From the cell containing the given text, extract its center point as (X, Y) coordinate. 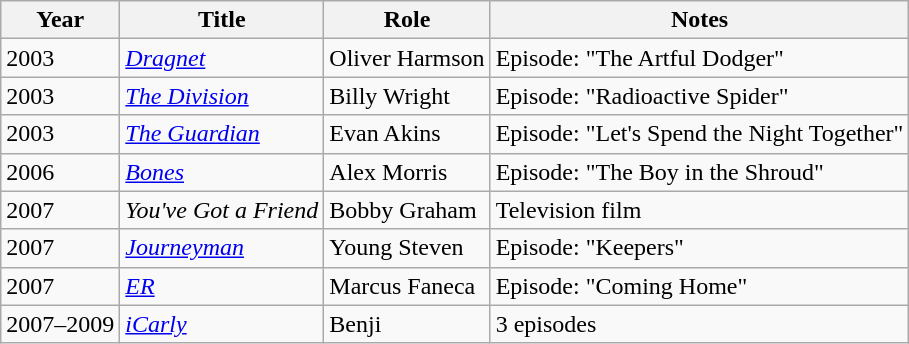
Dragnet (222, 58)
Notes (700, 20)
You've Got a Friend (222, 210)
ER (222, 286)
Episode: "Coming Home" (700, 286)
Oliver Harmson (407, 58)
2007–2009 (60, 324)
3 episodes (700, 324)
Alex Morris (407, 172)
Television film (700, 210)
Benji (407, 324)
2006 (60, 172)
Young Steven (407, 248)
Marcus Faneca (407, 286)
Episode: "Let's Spend the Night Together" (700, 134)
Title (222, 20)
Evan Akins (407, 134)
Episode: "The Boy in the Shroud" (700, 172)
Role (407, 20)
The Guardian (222, 134)
The Division (222, 96)
Bobby Graham (407, 210)
Episode: "Radioactive Spider" (700, 96)
Episode: "The Artful Dodger" (700, 58)
Journeyman (222, 248)
Episode: "Keepers" (700, 248)
Billy Wright (407, 96)
iCarly (222, 324)
Bones (222, 172)
Year (60, 20)
